Identify which cell holds the provided text, then report its [x, y] central coordinate. 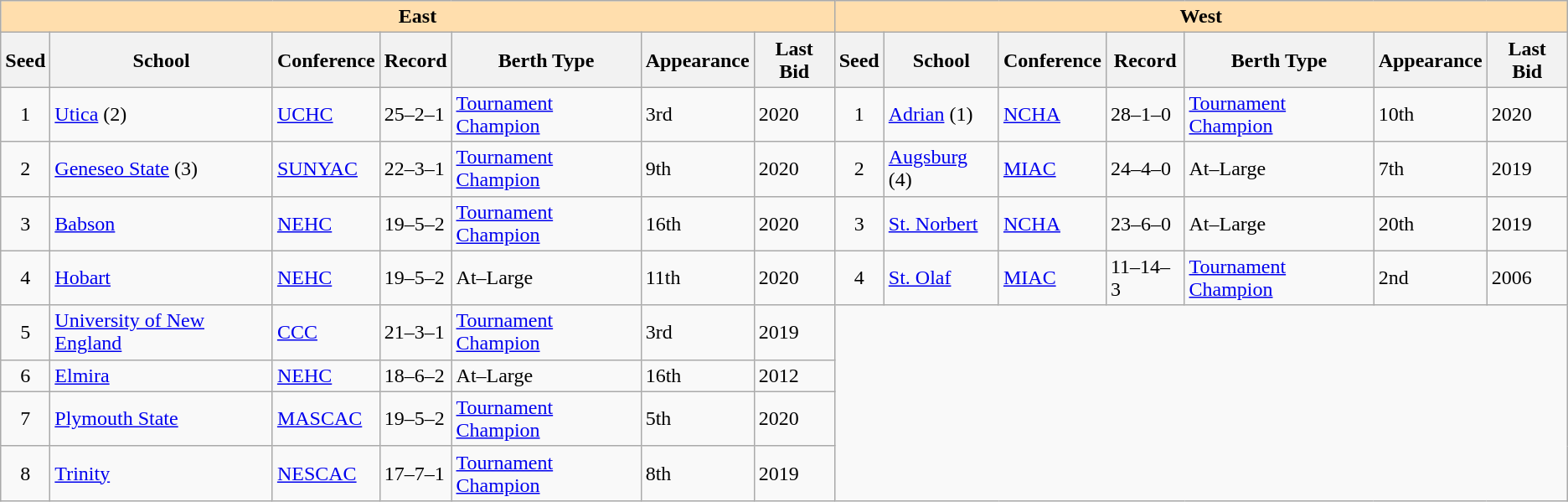
UCHC [326, 114]
22–3–1 [415, 169]
11–14–3 [1145, 278]
2nd [1431, 278]
20th [1431, 223]
NESCAC [326, 473]
Plymouth State [162, 419]
7 [25, 419]
7th [1431, 169]
9th [697, 169]
SUNYAC [326, 169]
Elmira [162, 375]
21–3–1 [415, 332]
10th [1431, 114]
Augsburg (4) [941, 169]
St. Norbert [941, 223]
5th [697, 419]
MASCAC [326, 419]
East [417, 17]
2006 [1527, 278]
Hobart [162, 278]
6 [25, 375]
23–6–0 [1145, 223]
25–2–1 [415, 114]
University of New England [162, 332]
2012 [794, 375]
Adrian (1) [941, 114]
Geneseo State (3) [162, 169]
11th [697, 278]
Trinity [162, 473]
5 [25, 332]
CCC [326, 332]
St. Olaf [941, 278]
17–7–1 [415, 473]
18–6–2 [415, 375]
West [1201, 17]
24–4–0 [1145, 169]
8 [25, 473]
Utica (2) [162, 114]
8th [697, 473]
28–1–0 [1145, 114]
Babson [162, 223]
